Return (X, Y) of the center of cell containing provided text 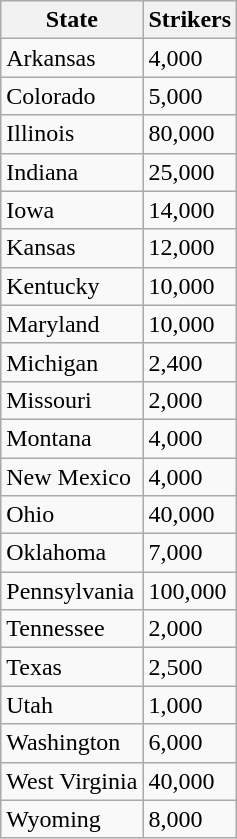
7,000 (190, 553)
Kansas (72, 248)
Pennsylvania (72, 591)
Illinois (72, 134)
State (72, 20)
Maryland (72, 324)
Utah (72, 705)
Oklahoma (72, 553)
Colorado (72, 96)
Arkansas (72, 58)
25,000 (190, 172)
New Mexico (72, 477)
2,400 (190, 362)
6,000 (190, 743)
Indiana (72, 172)
Michigan (72, 362)
14,000 (190, 210)
Kentucky (72, 286)
8,000 (190, 819)
Strikers (190, 20)
100,000 (190, 591)
Wyoming (72, 819)
Tennessee (72, 629)
5,000 (190, 96)
Texas (72, 667)
2,500 (190, 667)
Iowa (72, 210)
West Virginia (72, 781)
12,000 (190, 248)
1,000 (190, 705)
Missouri (72, 400)
Washington (72, 743)
80,000 (190, 134)
Montana (72, 438)
Ohio (72, 515)
